Provide the (X, Y) coordinate of the cell's center where the given text is located.  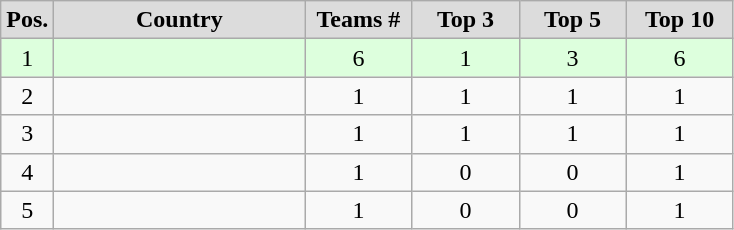
Top 5 (572, 20)
2 (28, 96)
Top 3 (466, 20)
Teams # (358, 20)
Pos. (28, 20)
Top 10 (680, 20)
4 (28, 172)
5 (28, 210)
Country (180, 20)
